For the text-containing cell, return its midpoint in (x, y) coordinate format. 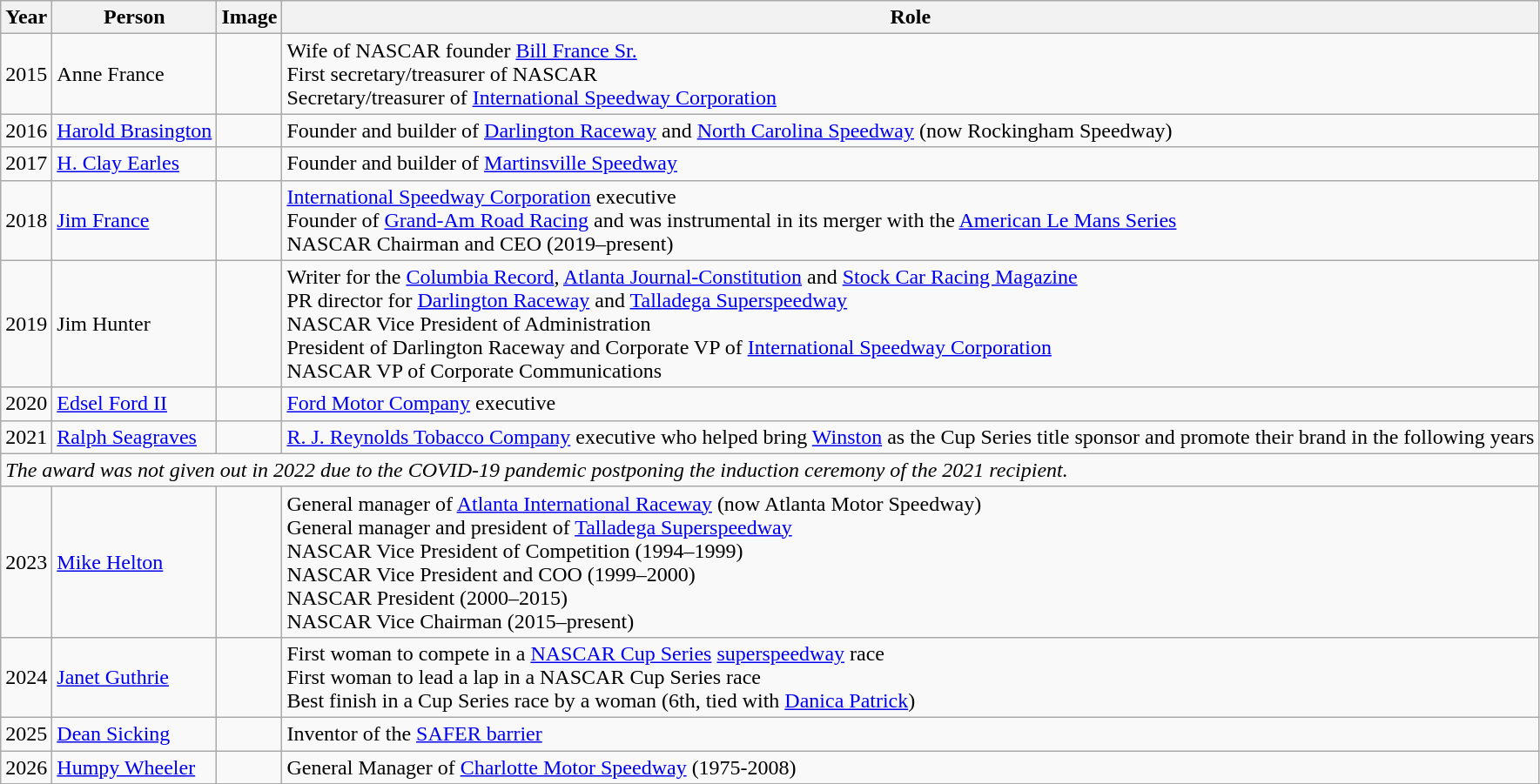
2020 (26, 404)
2024 (26, 677)
2018 (26, 220)
Harold Brasington (134, 131)
Dean Sicking (134, 734)
2026 (26, 767)
Person (134, 17)
2017 (26, 164)
General Manager of Charlotte Motor Speedway (1975-2008) (911, 767)
R. J. Reynolds Tobacco Company executive who helped bring Winston as the Cup Series title sponsor and promote their brand in the following years (911, 437)
H. Clay Earles (134, 164)
2023 (26, 562)
Inventor of the SAFER barrier (911, 734)
Janet Guthrie (134, 677)
Edsel Ford II (134, 404)
2019 (26, 324)
2021 (26, 437)
2016 (26, 131)
Wife of NASCAR founder Bill France Sr. First secretary/treasurer of NASCAR Secretary/treasurer of International Speedway Corporation (911, 74)
Mike Helton (134, 562)
Founder and builder of Martinsville Speedway (911, 164)
Jim France (134, 220)
Anne France (134, 74)
2015 (26, 74)
Year (26, 17)
Ford Motor Company executive (911, 404)
Founder and builder of Darlington Raceway and North Carolina Speedway (now Rockingham Speedway) (911, 131)
2025 (26, 734)
Jim Hunter (134, 324)
The award was not given out in 2022 due to the COVID-19 pandemic postponing the induction ceremony of the 2021 recipient. (770, 470)
Humpy Wheeler (134, 767)
Image (249, 17)
Role (911, 17)
Ralph Seagraves (134, 437)
